Extract the [X, Y] coordinate from the center of the cell holding the provided text.  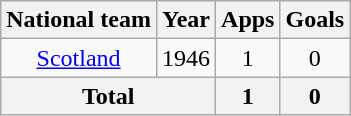
Total [108, 96]
National team [79, 20]
Goals [315, 20]
1946 [186, 58]
Scotland [79, 58]
Apps [248, 20]
Year [186, 20]
